Search for the cell housing the specified text and yield its (X, Y) center coordinate. 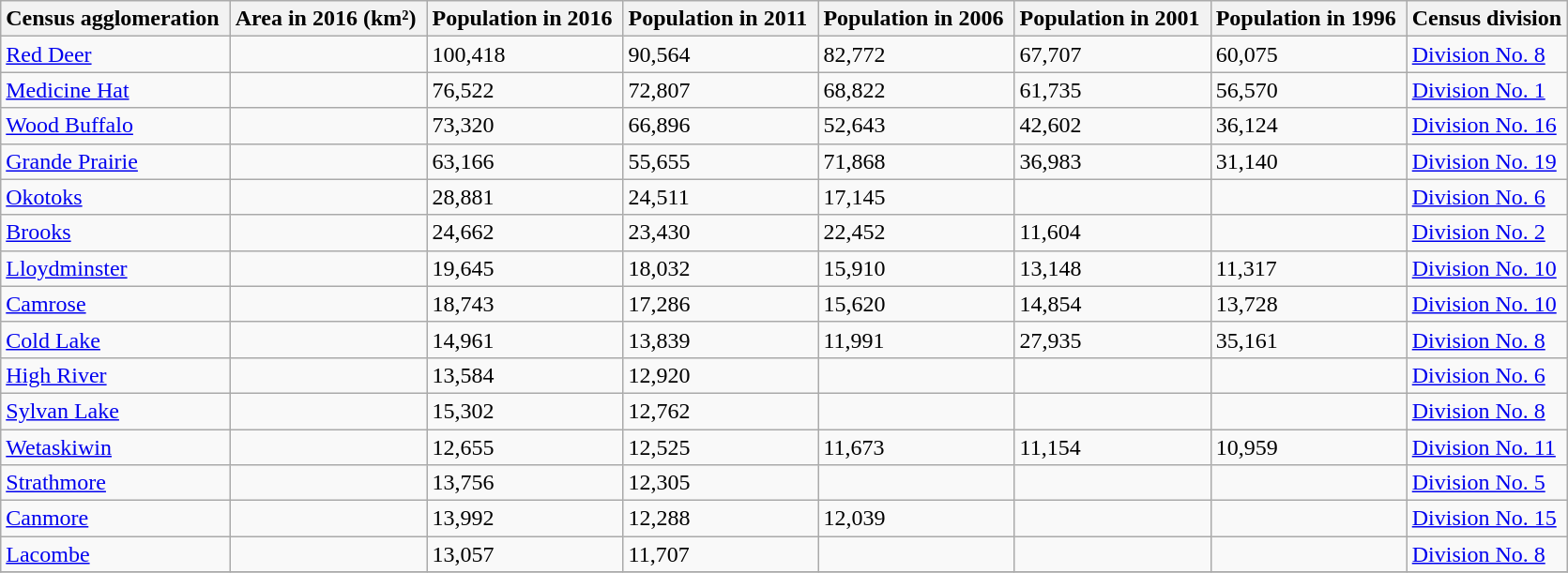
36,124 (1308, 126)
14,961 (525, 339)
13,756 (525, 483)
Lloydminster (115, 268)
17,145 (916, 197)
22,452 (916, 233)
Wetaskiwin (115, 447)
Sylvan Lake (115, 411)
72,807 (721, 90)
11,707 (721, 554)
24,662 (525, 233)
13,148 (1113, 268)
Camrose (115, 304)
76,522 (525, 90)
12,920 (721, 375)
31,140 (1308, 161)
60,075 (1308, 54)
Grande Prairie (115, 161)
66,896 (721, 126)
Population in 2011 (721, 19)
24,511 (721, 197)
Division No. 2 (1486, 233)
Population in 2001 (1113, 19)
Division No. 11 (1486, 447)
11,991 (916, 339)
19,645 (525, 268)
56,570 (1308, 90)
12,525 (721, 447)
Division No. 15 (1486, 519)
Division No. 19 (1486, 161)
42,602 (1113, 126)
Population in 1996 (1308, 19)
Medicine Hat (115, 90)
52,643 (916, 126)
63,166 (525, 161)
15,910 (916, 268)
Red Deer (115, 54)
Okotoks (115, 197)
Cold Lake (115, 339)
11,317 (1308, 268)
Brooks (115, 233)
Division No. 1 (1486, 90)
68,822 (916, 90)
14,854 (1113, 304)
15,302 (525, 411)
90,564 (721, 54)
13,992 (525, 519)
28,881 (525, 197)
12,655 (525, 447)
15,620 (916, 304)
12,762 (721, 411)
Division No. 16 (1486, 126)
12,305 (721, 483)
13,057 (525, 554)
17,286 (721, 304)
Area in 2016 (km²) (328, 19)
35,161 (1308, 339)
High River (115, 375)
Wood Buffalo (115, 126)
23,430 (721, 233)
82,772 (916, 54)
61,735 (1113, 90)
12,288 (721, 519)
Lacombe (115, 554)
11,604 (1113, 233)
10,959 (1308, 447)
Division No. 5 (1486, 483)
55,655 (721, 161)
13,728 (1308, 304)
11,154 (1113, 447)
18,032 (721, 268)
36,983 (1113, 161)
27,935 (1113, 339)
Strathmore (115, 483)
13,839 (721, 339)
100,418 (525, 54)
Canmore (115, 519)
67,707 (1113, 54)
11,673 (916, 447)
Census agglomeration (115, 19)
Population in 2006 (916, 19)
73,320 (525, 126)
Population in 2016 (525, 19)
Census division (1486, 19)
71,868 (916, 161)
18,743 (525, 304)
12,039 (916, 519)
13,584 (525, 375)
